Pinpoint the cell where the given text exists, returning its [x, y] midpoint coordinate. 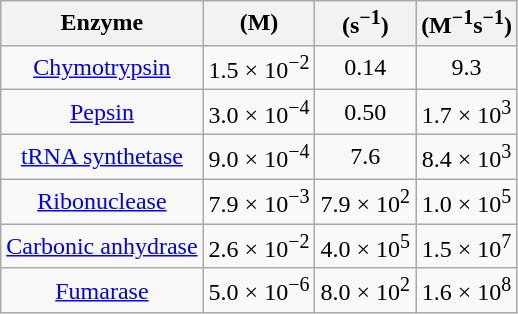
8.0 × 102 [366, 290]
1.5 × 107 [467, 246]
Chymotrypsin [102, 68]
Carbonic anhydrase [102, 246]
1.0 × 105 [467, 202]
Enzyme [102, 24]
9.0 × 10−4 [259, 156]
1.6 × 108 [467, 290]
2.6 × 10−2 [259, 246]
7.6 [366, 156]
0.50 [366, 112]
9.3 [467, 68]
tRNA synthetase [102, 156]
7.9 × 102 [366, 202]
8.4 × 103 [467, 156]
7.9 × 10−3 [259, 202]
(M−1s−1) [467, 24]
3.0 × 10−4 [259, 112]
0.14 [366, 68]
1.7 × 103 [467, 112]
5.0 × 10−6 [259, 290]
Fumarase [102, 290]
4.0 × 105 [366, 246]
Pepsin [102, 112]
Ribonuclease [102, 202]
(M) [259, 24]
1.5 × 10−2 [259, 68]
(s−1) [366, 24]
